Detect which cell encompasses the target text, then output its [X, Y] center coordinate. 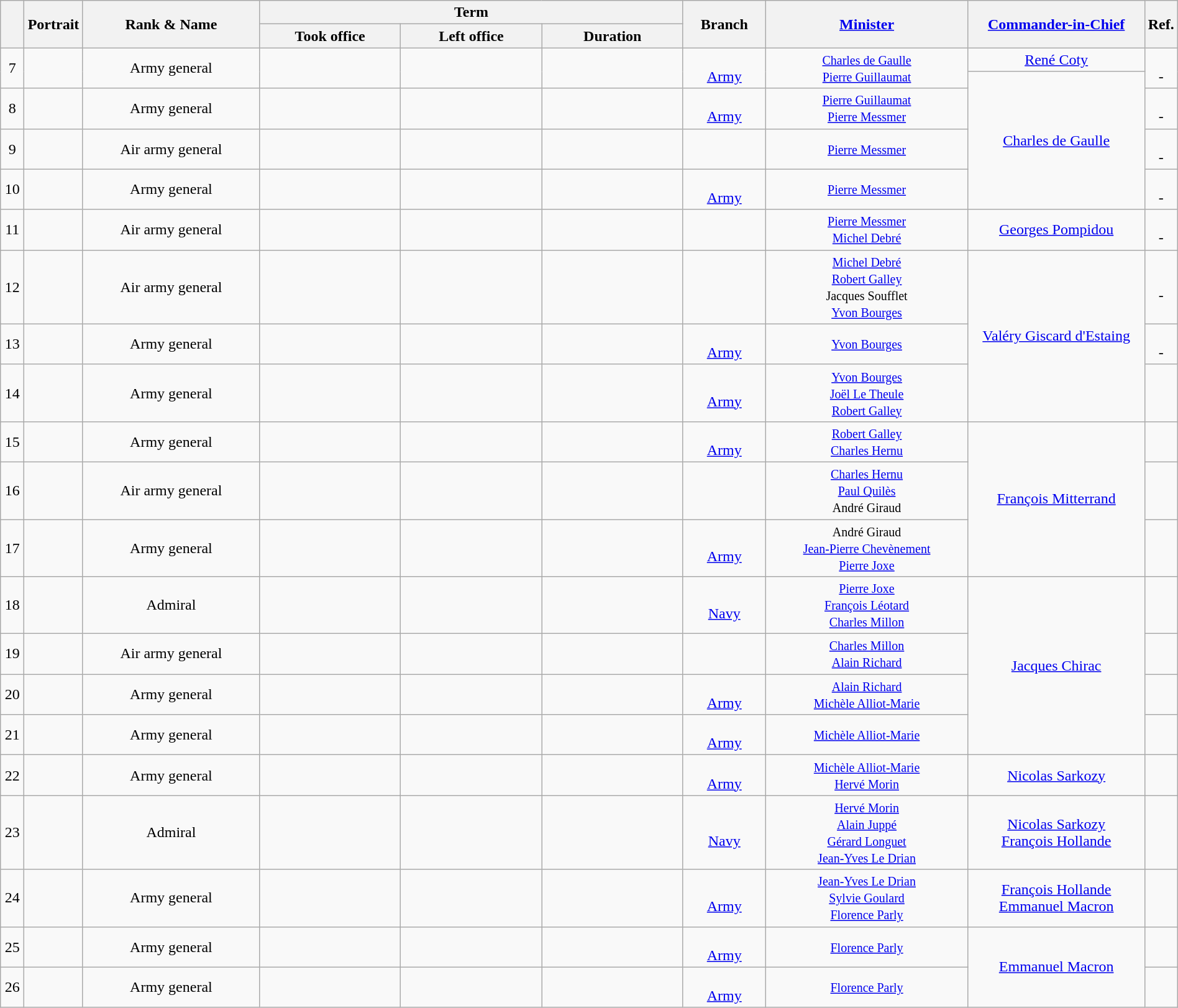
25 [12, 947]
François Mitterrand [1056, 498]
Georges Pompidou [1056, 230]
Pierre JoxeFrançois LéotardCharles Millon [867, 605]
Jean-Yves Le DrianSylvie GoulardFlorence Parly [867, 898]
Rank & Name [171, 24]
Pierre MessmerMichel Debré [867, 230]
Jacques Chirac [1056, 666]
Term [471, 12]
François HollandeEmmanuel Macron [1056, 898]
Ref. [1161, 24]
Nicolas SarkozyFrançois Hollande [1056, 833]
Valéry Giscard d'Estaing [1056, 336]
Portrait [53, 24]
Alain RichardMichèle Alliot-Marie [867, 695]
Yvon BourgesJoël Le TheuleRobert Galley [867, 393]
Robert GalleyCharles Hernu [867, 441]
22 [12, 776]
Charles HernuPaul QuilèsAndré Giraud [867, 490]
10 [12, 189]
Michèle Alliot-MarieHervé Morin [867, 776]
Charles de GaullePierre Guillaumat [867, 68]
26 [12, 987]
11 [12, 230]
Charles MillonAlain Richard [867, 654]
Minister [867, 24]
Michèle Alliot-Marie [867, 735]
18 [12, 605]
15 [12, 441]
13 [12, 344]
9 [12, 149]
Emmanuel Macron [1056, 967]
Left office [471, 36]
Yvon Bourges [867, 344]
21 [12, 735]
Hervé MorinAlain JuppéGérard LonguetJean-Yves Le Drian [867, 833]
23 [12, 833]
14 [12, 393]
André GiraudJean-Pierre ChevènementPierre Joxe [867, 548]
Nicolas Sarkozy [1056, 776]
19 [12, 654]
24 [12, 898]
20 [12, 695]
Took office [329, 36]
12 [12, 287]
Pierre GuillaumatPierre Messmer [867, 108]
17 [12, 548]
René Coty [1056, 60]
8 [12, 108]
Branch [724, 24]
Charles de Gaulle [1056, 140]
7 [12, 68]
Michel DebréRobert GalleyJacques SouffletYvon Bourges [867, 287]
Commander-in-Chief [1056, 24]
16 [12, 490]
Duration [613, 36]
